Identify which cell holds the provided text, then report its (x, y) central coordinate. 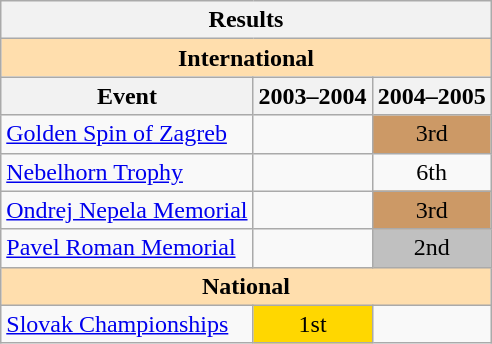
Golden Spin of Zagreb (127, 134)
6th (432, 172)
2nd (432, 248)
Slovak Championships (127, 324)
2004–2005 (432, 96)
Nebelhorn Trophy (127, 172)
Pavel Roman Memorial (127, 248)
1st (312, 324)
Ondrej Nepela Memorial (127, 210)
National (246, 286)
Results (246, 20)
International (246, 58)
Event (127, 96)
2003–2004 (312, 96)
